Search for the cell housing the specified text and yield its (x, y) center coordinate. 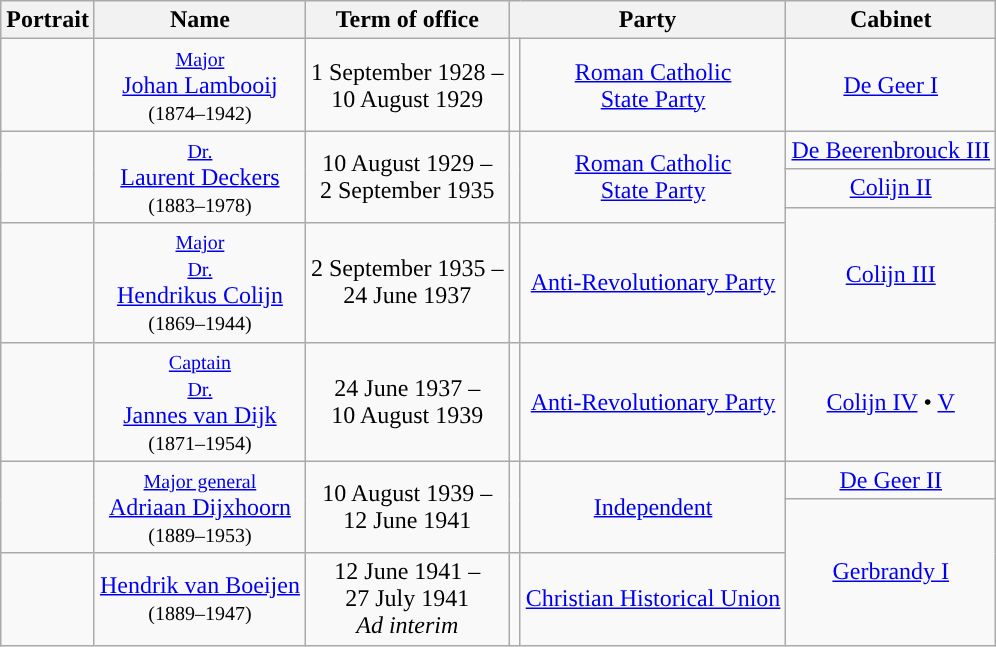
1 September 1928 – 10 August 1929 (407, 85)
Dr. Laurent Deckers (1883–1978) (200, 177)
Major general Adriaan Dijxhoorn (1889–1953) (200, 507)
Colijn II (891, 188)
Cabinet (891, 20)
24 June 1937 – 10 August 1939 (407, 402)
Colijn III (891, 274)
De Beerenbrouck III (891, 150)
Christian Historical Union (653, 599)
Major Dr. Hendrikus Colijn (1869–1944) (200, 282)
De Geer II (891, 480)
2 September 1935 – 24 June 1937 (407, 282)
10 August 1929 – 2 September 1935 (407, 177)
Colijn IV • V (891, 402)
Independent (653, 507)
Term of office (407, 20)
Gerbrandy I (891, 572)
Captain Dr. Jannes van Dijk (1871–1954) (200, 402)
12 June 1941 – 27 July 1941 Ad interim (407, 599)
10 August 1939 – 12 June 1941 (407, 507)
De Geer I (891, 85)
Portrait (48, 20)
Major Johan Lambooij (1874–1942) (200, 85)
Party (648, 20)
Name (200, 20)
Hendrik van Boeijen (1889–1947) (200, 599)
